Find where the given text appears and provide that cell's center as (X, Y) coordinate. 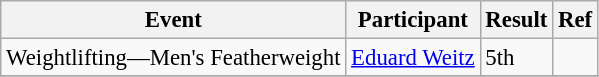
Participant (413, 20)
Weightlifting—Men's Featherweight (174, 58)
5th (516, 58)
Result (516, 20)
Event (174, 20)
Ref (576, 20)
Eduard Weitz (413, 58)
